Search for the cell housing the specified text and yield its [x, y] center coordinate. 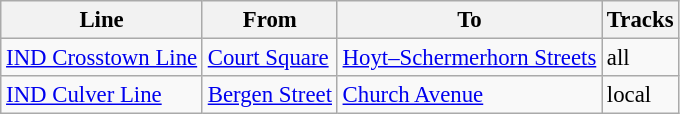
Church Avenue [469, 95]
local [640, 95]
From [270, 20]
IND Crosstown Line [102, 58]
Tracks [640, 20]
Bergen Street [270, 95]
IND Culver Line [102, 95]
Hoyt–Schermerhorn Streets [469, 58]
To [469, 20]
Court Square [270, 58]
all [640, 58]
Line [102, 20]
